Find where the given text appears and provide that cell's center as (x, y) coordinate. 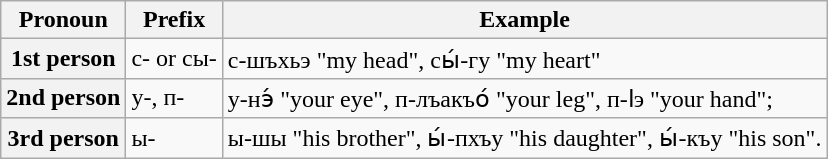
с- or сы- (174, 59)
у-, п- (174, 98)
Example (524, 20)
Pronoun (64, 20)
с-шъхьэ "my head", сы́-гу "my heart" (524, 59)
3rd person (64, 138)
Prefix (174, 20)
2nd person (64, 98)
1st person (64, 59)
у-нэ́ "your eye", п-лъакъо́ "your leg", п-ӏэ "your hand"; (524, 98)
ы- (174, 138)
ы-шы "his brother", ы́-пхъу "his daughter", ы́-къу "his son". (524, 138)
